Locate the cell with the specified text and output its (x, y) center coordinate. 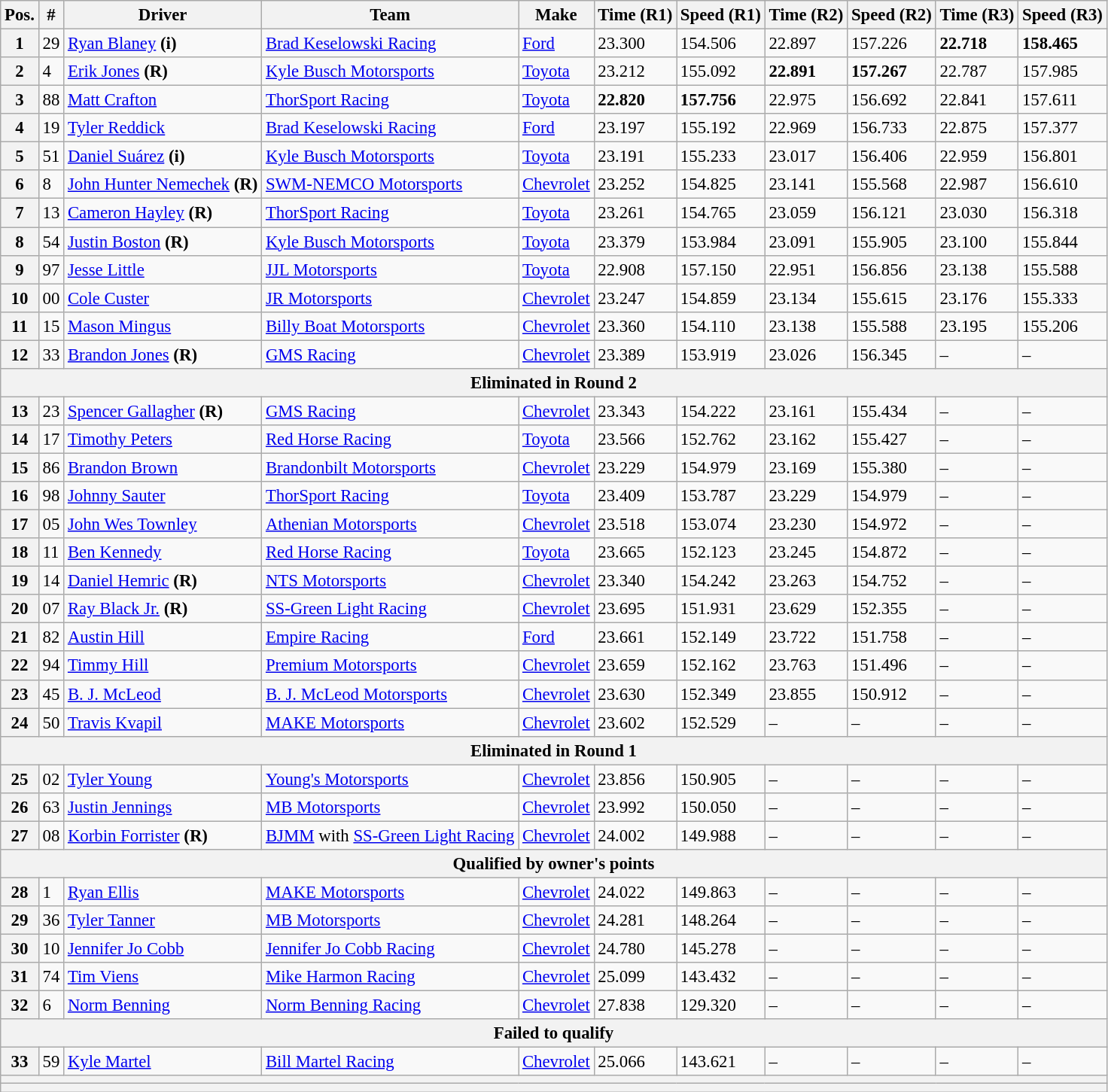
23.091 (806, 242)
27.838 (635, 1005)
23.992 (635, 808)
155.192 (721, 128)
153.787 (721, 496)
07 (51, 609)
88 (51, 100)
Qualified by owner's points (554, 864)
9 (20, 269)
63 (51, 808)
23.191 (635, 157)
155.206 (1063, 326)
JR Motorsports (390, 298)
12 (20, 354)
2 (20, 71)
154.222 (721, 411)
23.856 (635, 779)
155.905 (892, 242)
Failed to qualify (554, 1033)
Premium Motorsports (390, 666)
148.264 (721, 920)
Justin Boston (R) (163, 242)
23.722 (806, 637)
23.602 (635, 722)
Jennifer Jo Cobb Racing (390, 949)
Korbin Forrister (R) (163, 835)
23.141 (806, 184)
Erik Jones (R) (163, 71)
143.621 (721, 1062)
Kyle Martel (163, 1062)
157.985 (1063, 71)
154.506 (721, 44)
82 (51, 637)
153.984 (721, 242)
23.855 (806, 694)
149.988 (721, 835)
155.615 (892, 298)
Eliminated in Round 2 (554, 383)
157.377 (1063, 128)
143.432 (721, 977)
156.121 (892, 213)
23.360 (635, 326)
Jennifer Jo Cobb (163, 949)
Daniel Suárez (i) (163, 157)
23.343 (635, 411)
86 (51, 467)
Bill Martel Racing (390, 1062)
23.162 (806, 440)
154.752 (892, 581)
156.692 (892, 100)
50 (51, 722)
153.919 (721, 354)
22.787 (977, 71)
151.931 (721, 609)
21 (20, 637)
Norm Benning Racing (390, 1005)
08 (51, 835)
Speed (R2) (892, 15)
155.333 (1063, 298)
154.110 (721, 326)
24 (20, 722)
Johnny Sauter (163, 496)
155.233 (721, 157)
5 (20, 157)
23.695 (635, 609)
97 (51, 269)
23.659 (635, 666)
154.242 (721, 581)
3 (20, 100)
Time (R2) (806, 15)
22.841 (977, 100)
Brandonbilt Motorsports (390, 467)
45 (51, 694)
16 (20, 496)
BJMM with SS-Green Light Racing (390, 835)
23.261 (635, 213)
02 (51, 779)
NTS Motorsports (390, 581)
23.169 (806, 467)
Justin Jennings (163, 808)
152.349 (721, 694)
SS-Green Light Racing (390, 609)
23.518 (635, 525)
98 (51, 496)
157.150 (721, 269)
22.975 (806, 100)
Jesse Little (163, 269)
Tyler Young (163, 779)
B. J. McLeod Motorsports (390, 694)
54 (51, 242)
154.825 (721, 184)
51 (51, 157)
Young's Motorsports (390, 779)
23.252 (635, 184)
23.629 (806, 609)
151.758 (892, 637)
156.856 (892, 269)
156.345 (892, 354)
22.718 (977, 44)
154.972 (892, 525)
Brandon Jones (R) (163, 354)
Eliminated in Round 1 (554, 750)
Mike Harmon Racing (390, 977)
22.891 (806, 71)
157.226 (892, 44)
JJL Motorsports (390, 269)
Austin Hill (163, 637)
152.123 (721, 552)
157.756 (721, 100)
23.100 (977, 242)
25 (20, 779)
152.162 (721, 666)
Timmy Hill (163, 666)
74 (51, 977)
Mason Mingus (163, 326)
Ben Kennedy (163, 552)
00 (51, 298)
27 (20, 835)
152.762 (721, 440)
Matt Crafton (163, 100)
23.197 (635, 128)
SWM-NEMCO Motorsports (390, 184)
22.908 (635, 269)
Cameron Hayley (R) (163, 213)
23.161 (806, 411)
156.801 (1063, 157)
20 (20, 609)
23.665 (635, 552)
23.026 (806, 354)
Tyler Reddick (163, 128)
155.380 (892, 467)
B. J. McLeod (163, 694)
Daniel Hemric (R) (163, 581)
John Hunter Nemechek (R) (163, 184)
149.863 (721, 892)
59 (51, 1062)
155.844 (1063, 242)
23.300 (635, 44)
155.434 (892, 411)
22.987 (977, 184)
24.780 (635, 949)
23.212 (635, 71)
Travis Kvapil (163, 722)
30 (20, 949)
129.320 (721, 1005)
23.134 (806, 298)
22.875 (977, 128)
Ray Black Jr. (R) (163, 609)
23.661 (635, 637)
23.195 (977, 326)
23.059 (806, 213)
154.872 (892, 552)
28 (20, 892)
156.318 (1063, 213)
22.969 (806, 128)
John Wes Townley (163, 525)
24.281 (635, 920)
155.092 (721, 71)
22.897 (806, 44)
151.496 (892, 666)
157.611 (1063, 100)
Team (390, 15)
Ryan Ellis (163, 892)
31 (20, 977)
Driver (163, 15)
25.099 (635, 977)
23.017 (806, 157)
22.951 (806, 269)
36 (51, 920)
Time (R1) (635, 15)
Speed (R3) (1063, 15)
05 (51, 525)
Timothy Peters (163, 440)
153.074 (721, 525)
23.379 (635, 242)
23.176 (977, 298)
Speed (R1) (721, 15)
155.427 (892, 440)
94 (51, 666)
23.247 (635, 298)
152.529 (721, 722)
23.340 (635, 581)
32 (20, 1005)
Athenian Motorsports (390, 525)
Tyler Tanner (163, 920)
23.245 (806, 552)
24.022 (635, 892)
Spencer Gallagher (R) (163, 411)
152.355 (892, 609)
156.610 (1063, 184)
22.959 (977, 157)
Cole Custer (163, 298)
150.905 (721, 779)
150.912 (892, 694)
23.389 (635, 354)
Tim Viens (163, 977)
157.267 (892, 71)
Ryan Blaney (i) (163, 44)
155.568 (892, 184)
152.149 (721, 637)
150.050 (721, 808)
24.002 (635, 835)
22.820 (635, 100)
Time (R3) (977, 15)
23.230 (806, 525)
Pos. (20, 15)
Brandon Brown (163, 467)
158.465 (1063, 44)
18 (20, 552)
23.630 (635, 694)
Norm Benning (163, 1005)
Billy Boat Motorsports (390, 326)
23.030 (977, 213)
22 (20, 666)
# (51, 15)
26 (20, 808)
154.765 (721, 213)
7 (20, 213)
145.278 (721, 949)
Empire Racing (390, 637)
Make (556, 15)
23.263 (806, 581)
23.566 (635, 440)
156.406 (892, 157)
23.409 (635, 496)
154.859 (721, 298)
156.733 (892, 128)
23.763 (806, 666)
25.066 (635, 1062)
